Output the (x, y) coordinate of the center of the cell containing the given text.  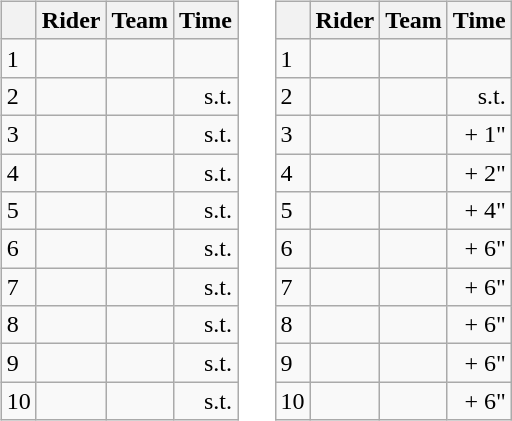
+ 1" (479, 134)
+ 2" (479, 173)
+ 4" (479, 211)
